Search for the cell housing the specified text and yield its [X, Y] center coordinate. 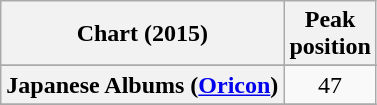
Japanese Albums (Oricon) [142, 85]
Chart (2015) [142, 34]
47 [330, 85]
Peakposition [330, 34]
